Identify which cell holds the provided text, then report its [x, y] central coordinate. 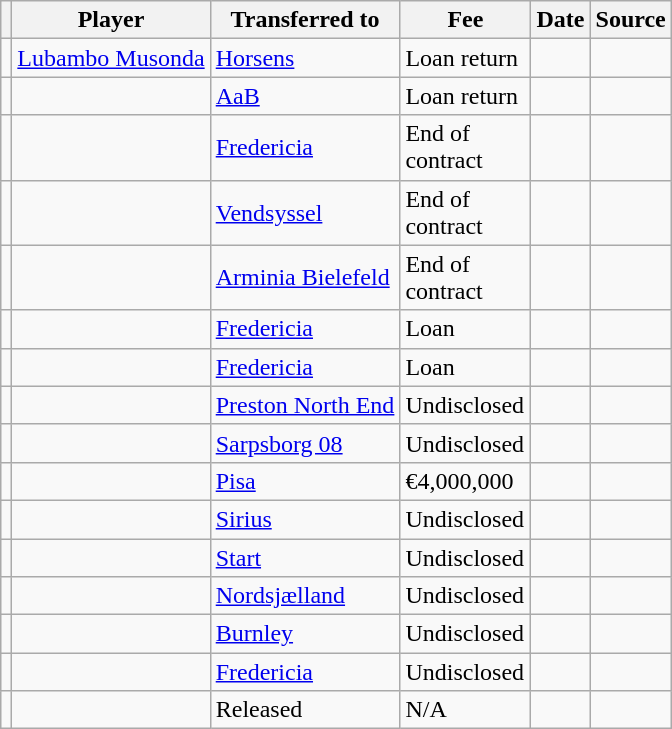
Date [560, 20]
AaB [305, 96]
Sirius [305, 519]
€4,000,000 [466, 481]
Lubambo Musonda [111, 58]
N/A [466, 710]
Player [111, 20]
Arminia Bielefeld [305, 278]
Sarpsborg 08 [305, 443]
Pisa [305, 481]
Released [305, 710]
Nordsjælland [305, 596]
Transferred to [305, 20]
Burnley [305, 634]
Start [305, 557]
Horsens [305, 58]
Source [630, 20]
Preston North End [305, 405]
Vendsyssel [305, 212]
Fee [466, 20]
